Detect which cell encompasses the target text, then output its [X, Y] center coordinate. 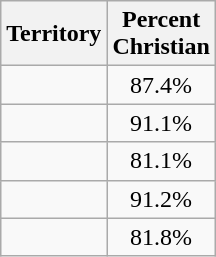
Territory [54, 34]
PercentChristian [161, 34]
91.2% [161, 199]
81.8% [161, 237]
87.4% [161, 85]
81.1% [161, 161]
91.1% [161, 123]
